Determine the (x, y) coordinate at the center of the cell enclosing the given text.  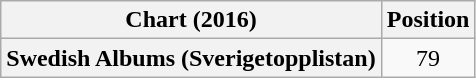
79 (428, 58)
Swedish Albums (Sverigetopplistan) (191, 58)
Position (428, 20)
Chart (2016) (191, 20)
